Search for the cell housing the specified text and yield its [x, y] center coordinate. 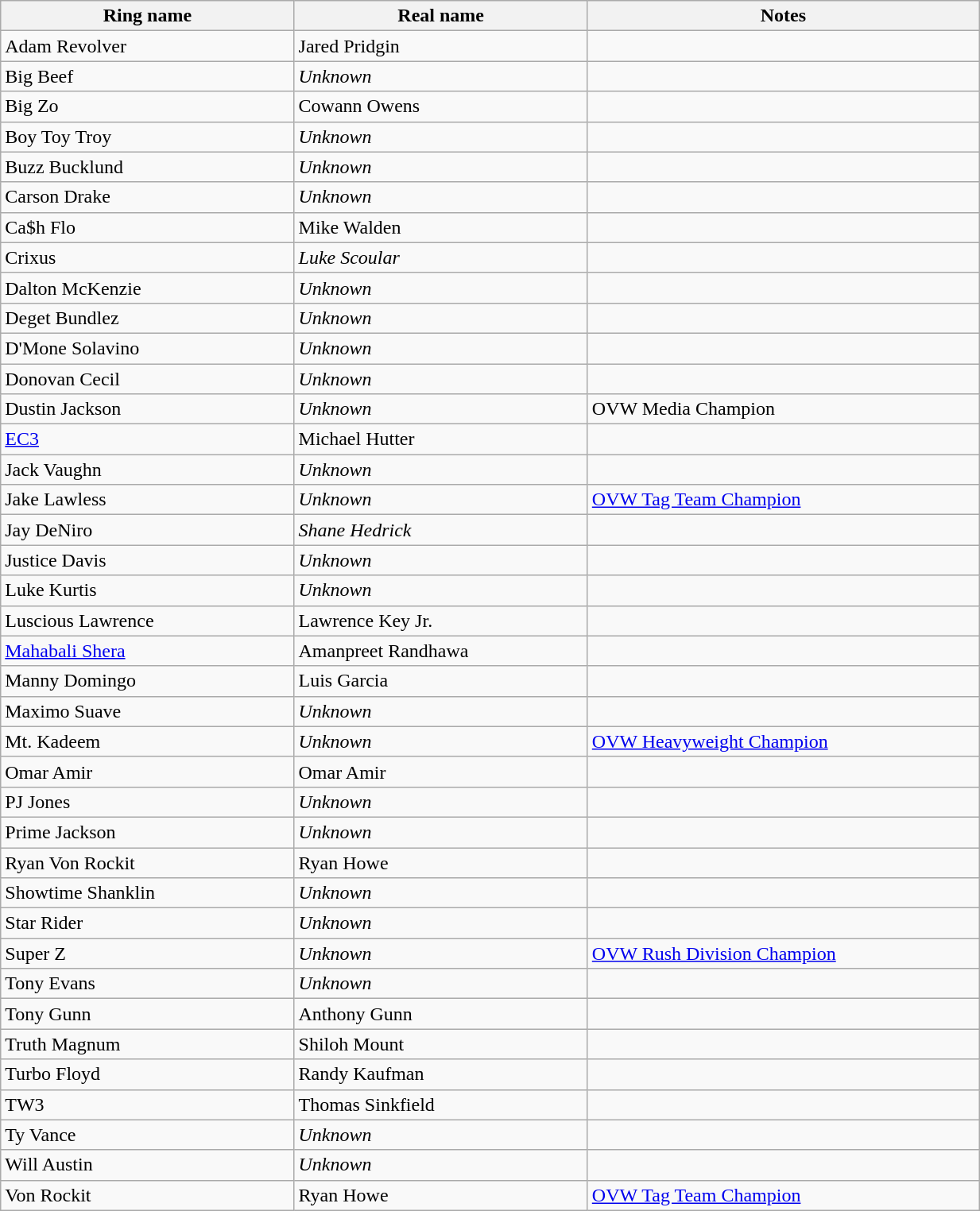
Boy Toy Troy [148, 137]
Ring name [148, 16]
Showtime Shanklin [148, 893]
Luis Garcia [440, 681]
Mahabali Shera [148, 651]
Prime Jackson [148, 832]
Ryan Von Rockit [148, 862]
Thomas Sinkfield [440, 1105]
Real name [440, 16]
Justice Davis [148, 560]
Jake Lawless [148, 500]
Super Z [148, 954]
Michael Hutter [440, 439]
Buzz Bucklund [148, 167]
Jared Pridgin [440, 46]
D'Mone Solavino [148, 348]
Star Rider [148, 923]
Von Rockit [148, 1195]
Randy Kaufman [440, 1074]
OVW Rush Division Champion [783, 954]
Big Zo [148, 106]
Luke Kurtis [148, 590]
Mike Walden [440, 227]
TW3 [148, 1105]
Will Austin [148, 1165]
Mt. Kadeem [148, 741]
Dustin Jackson [148, 409]
Dalton McKenzie [148, 288]
Notes [783, 16]
Big Beef [148, 76]
EC3 [148, 439]
Tony Gunn [148, 1014]
Crixus [148, 257]
Cowann Owens [440, 106]
Luke Scoular [440, 257]
OVW Heavyweight Champion [783, 741]
Tony Evans [148, 984]
Manny Domingo [148, 681]
Deget Bundlez [148, 318]
Luscious Lawrence [148, 621]
Jack Vaughn [148, 470]
Ca$h Flo [148, 227]
Adam Revolver [148, 46]
Carson Drake [148, 197]
Truth Magnum [148, 1044]
OVW Media Champion [783, 409]
Amanpreet Randhawa [440, 651]
PJ Jones [148, 802]
Anthony Gunn [440, 1014]
Lawrence Key Jr. [440, 621]
Maximo Suave [148, 711]
Ty Vance [148, 1135]
Donovan Cecil [148, 379]
Shane Hedrick [440, 530]
Turbo Floyd [148, 1074]
Shiloh Mount [440, 1044]
Jay DeNiro [148, 530]
